Search for the cell housing the specified text and yield its [x, y] center coordinate. 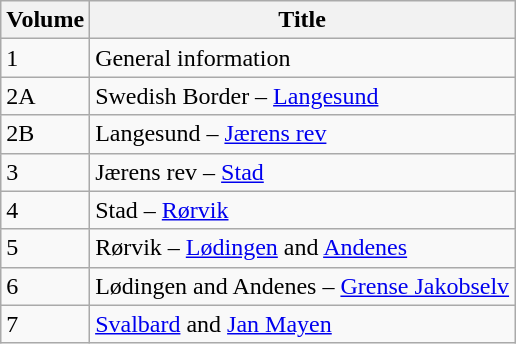
5 [46, 248]
2A [46, 96]
Title [302, 20]
Volume [46, 20]
Swedish Border – Langesund [302, 96]
3 [46, 172]
4 [46, 210]
General information [302, 58]
6 [46, 286]
Lødingen and Andenes – Grense Jakobselv [302, 286]
7 [46, 324]
1 [46, 58]
Langesund – Jærens rev [302, 134]
2B [46, 134]
Jærens rev – Stad [302, 172]
Rørvik – Lødingen and Andenes [302, 248]
Stad – Rørvik [302, 210]
Svalbard and Jan Mayen [302, 324]
